Find where the given text appears and provide that cell's center as (x, y) coordinate. 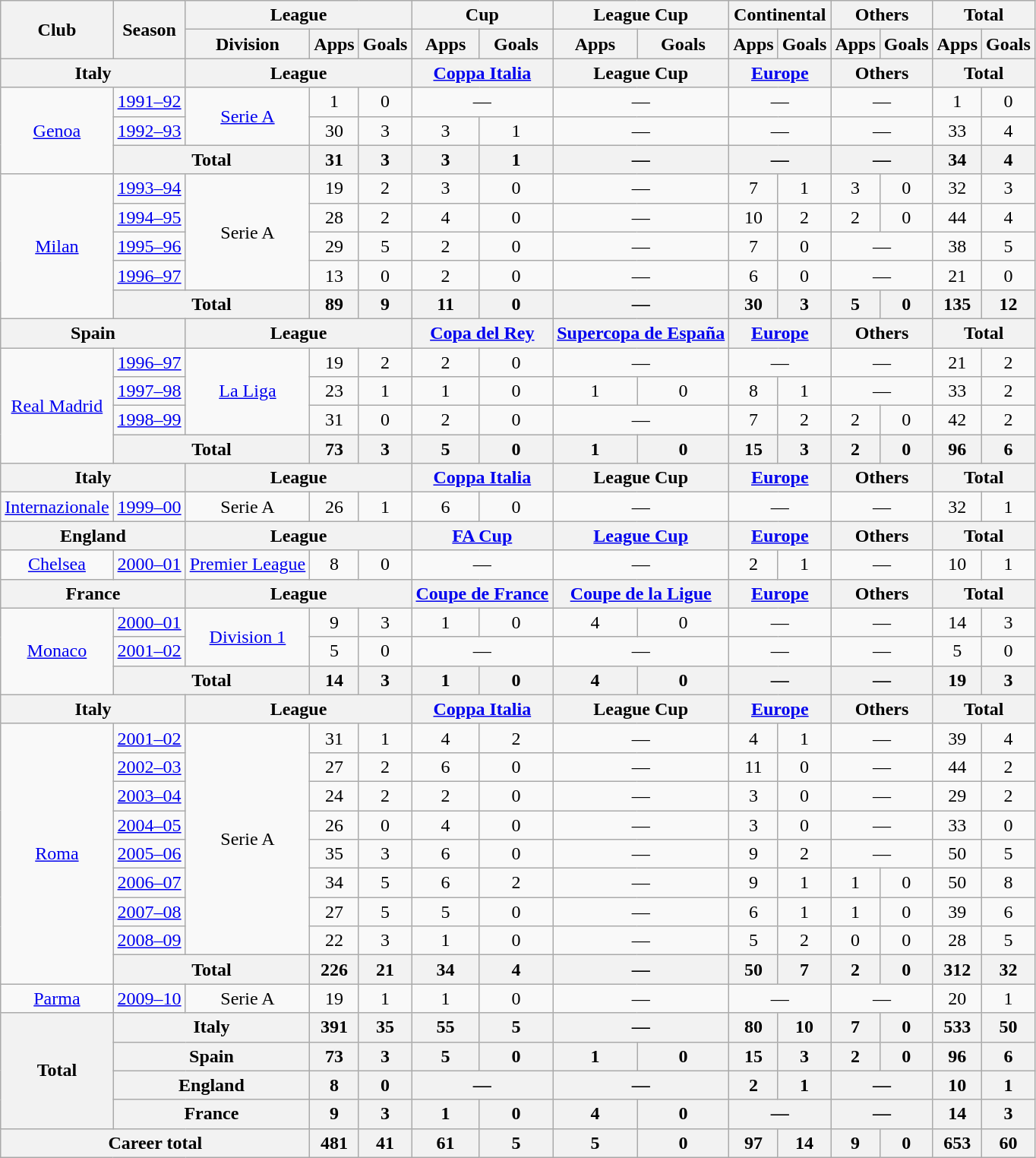
653 (957, 1143)
60 (1009, 1143)
12 (1009, 304)
Chelsea (57, 565)
1993–94 (149, 188)
42 (957, 420)
1991–92 (149, 102)
226 (334, 970)
1998–99 (149, 420)
41 (385, 1143)
Season (149, 30)
FA Cup (482, 536)
Premier League (248, 565)
Milan (57, 246)
Copa del Rey (482, 333)
61 (445, 1143)
Cup (482, 15)
13 (334, 275)
89 (334, 304)
Division 1 (248, 637)
Club (57, 30)
1997–98 (149, 391)
38 (957, 246)
La Liga (248, 391)
391 (334, 1027)
Continental (780, 15)
55 (445, 1027)
1992–93 (149, 131)
Roma (57, 854)
2008–09 (149, 941)
80 (753, 1027)
2003–04 (149, 796)
24 (334, 796)
Supercopa de España (641, 333)
2006–07 (149, 883)
2004–05 (149, 824)
23 (334, 391)
312 (957, 970)
2007–08 (149, 912)
Coupe de la Ligue (641, 593)
Parma (57, 998)
481 (334, 1143)
Division (248, 44)
22 (334, 941)
1999–00 (149, 507)
20 (957, 998)
1994–95 (149, 217)
2002–03 (149, 767)
1995–96 (149, 246)
533 (957, 1027)
2005–06 (149, 854)
135 (957, 304)
97 (753, 1143)
Real Madrid (57, 406)
Coupe de France (482, 593)
Career total (155, 1143)
Genoa (57, 131)
Internazionale (57, 507)
2009–10 (149, 998)
Monaco (57, 651)
